Extract the [x, y] coordinate from the center of the cell holding the provided text.  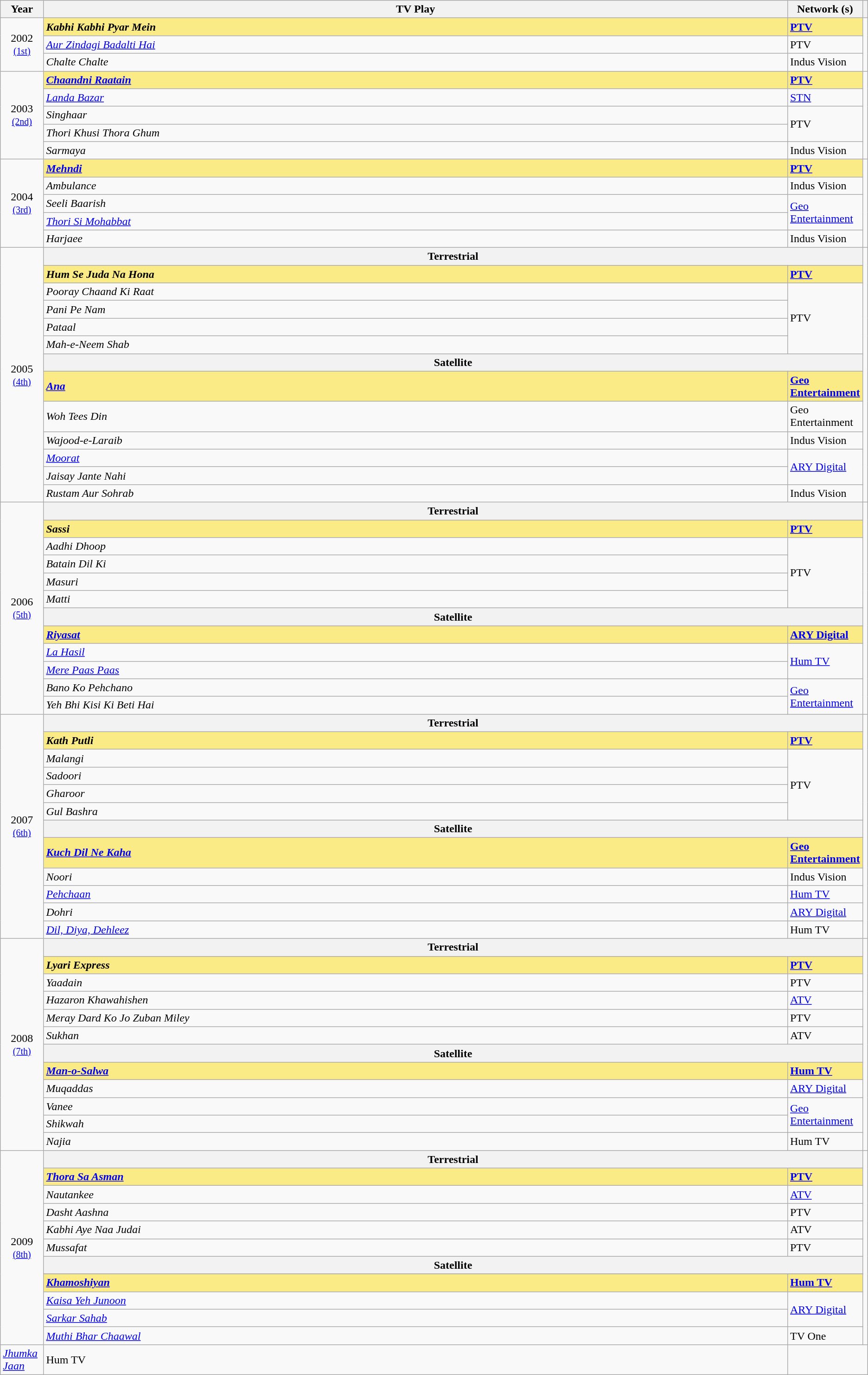
Muqaddas [415, 1088]
Kabhi Aye Naa Judai [415, 1230]
Chalte Chalte [415, 62]
Masuri [415, 582]
Year [22, 9]
Harjaee [415, 239]
STN [825, 97]
TV Play [415, 9]
Rustam Aur Sohrab [415, 493]
Mere Paas Paas [415, 670]
La Hasil [415, 652]
2009(8th) [22, 1248]
Wajood-e-Laraib [415, 440]
Kuch Dil Ne Kaha [415, 853]
Nautankee [415, 1195]
2008(7th) [22, 1045]
Pehchaan [415, 894]
Najia [415, 1142]
Yeh Bhi Kisi Ki Beti Hai [415, 705]
Khamoshiyan [415, 1283]
Thori Khusi Thora Ghum [415, 133]
Pani Pe Nam [415, 309]
Lyari Express [415, 965]
Mah-e-Neem Shab [415, 345]
Kabhi Kabhi Pyar Mein [415, 27]
Sadoori [415, 776]
Bano Ko Pehchano [415, 687]
Kaisa Yeh Junoon [415, 1300]
Mussafat [415, 1247]
Batain Dil Ki [415, 564]
Thora Sa Asman [415, 1177]
Mehndi [415, 168]
Dohri [415, 912]
2002(1st) [22, 45]
Ana [415, 386]
Jhumka Jaan [22, 1359]
2004(3rd) [22, 203]
2005(4th) [22, 375]
Jaisay Jante Nahi [415, 475]
Matti [415, 599]
Sukhan [415, 1035]
Ambulance [415, 186]
Shikwah [415, 1124]
2003(2nd) [22, 115]
Sassi [415, 528]
Moorat [415, 458]
Aadhi Dhoop [415, 546]
Sarmaya [415, 150]
Gul Bashra [415, 811]
Noori [415, 877]
Thori Si Mohabbat [415, 221]
Malangi [415, 758]
Dil, Diya, Dehleez [415, 930]
Meray Dard Ko Jo Zuban Miley [415, 1018]
Singhaar [415, 115]
Aur Zindagi Badalti Hai [415, 45]
Woh Tees Din [415, 417]
Gharoor [415, 793]
2006(5th) [22, 608]
Kath Putli [415, 740]
Landa Bazar [415, 97]
Yaadain [415, 983]
Riyasat [415, 635]
Network (s) [825, 9]
Chaandni Raatain [415, 80]
Man-o-Salwa [415, 1071]
Hum Se Juda Na Hona [415, 274]
Muthi Bhar Chaawal [415, 1336]
Pooray Chaand Ki Raat [415, 292]
Sarkar Sahab [415, 1318]
Seeli Baarish [415, 203]
Hazaron Khawahishen [415, 1000]
Pataal [415, 327]
TV One [825, 1336]
Vanee [415, 1106]
2007(6th) [22, 826]
Dasht Aashna [415, 1212]
